Locate the cell with the specified text and output its (x, y) center coordinate. 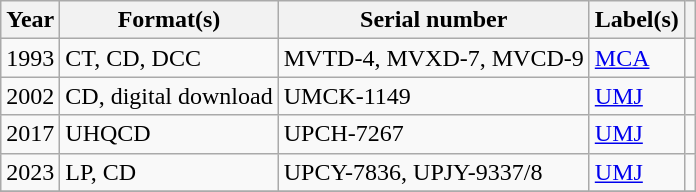
Year (30, 20)
1993 (30, 58)
UPCH-7267 (434, 134)
UPCY-7836, UPJY-9337/8 (434, 172)
Format(s) (169, 20)
2017 (30, 134)
CD, digital download (169, 96)
CT, CD, DCC (169, 58)
2002 (30, 96)
2023 (30, 172)
UHQCD (169, 134)
MCA (636, 58)
LP, CD (169, 172)
Label(s) (636, 20)
MVTD-4, MVXD-7, MVCD-9 (434, 58)
Serial number (434, 20)
UMCK-1149 (434, 96)
